Determine the [x, y] coordinate at the center of the cell enclosing the given text.  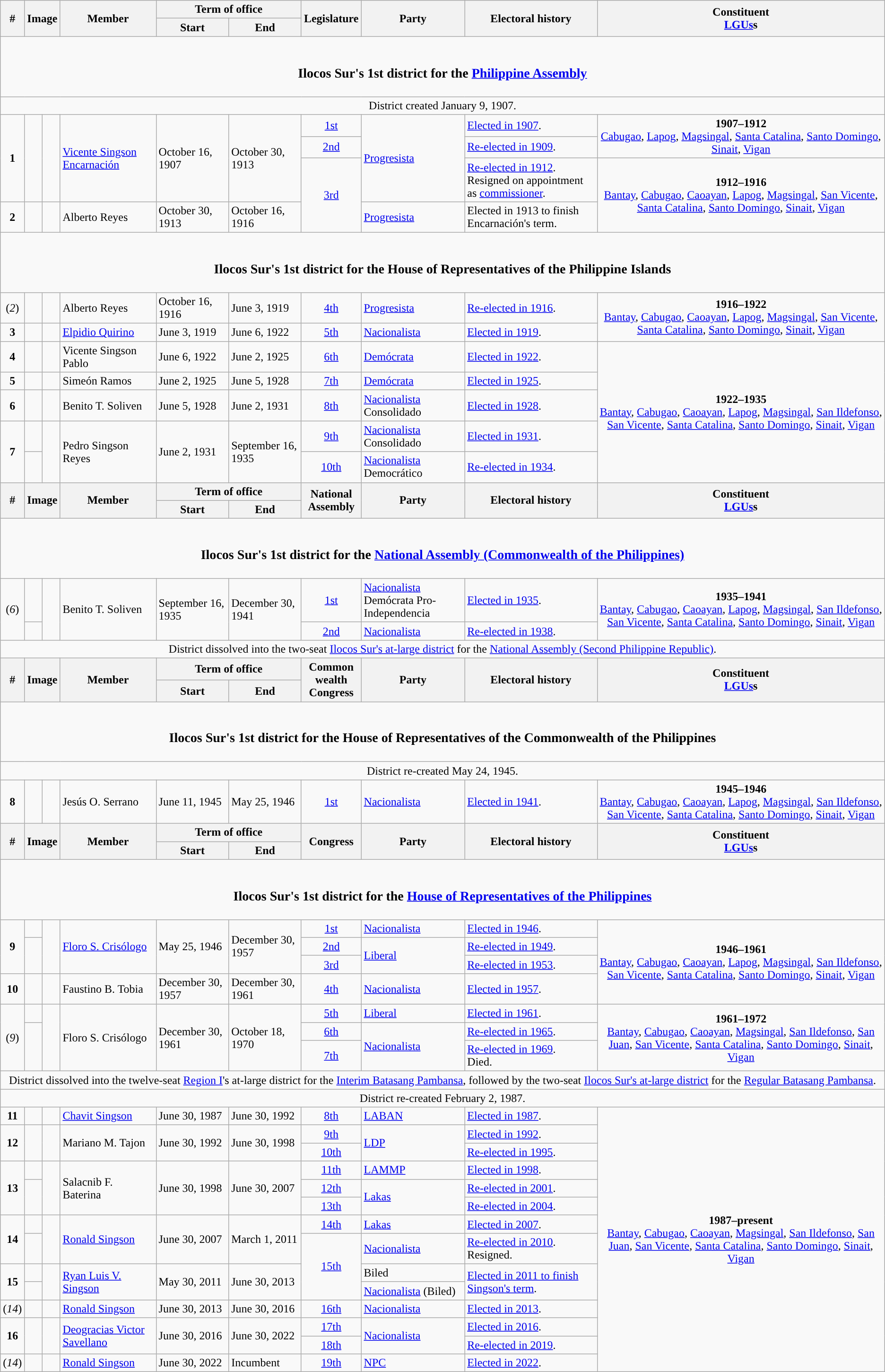
District re-created February 2, 1987. [442, 1098]
5 [12, 381]
District dissolved into the two-seat Ilocos Sur's at-large district for the National Assembly (Second Philippine Republic). [442, 649]
3 [12, 332]
December 30, 1941 [265, 609]
Jesús O. Serrano [108, 802]
Elected in 2011 to finish Singson's term. [531, 1282]
LABAN [413, 1116]
Elected in 1998. [531, 1170]
12 [12, 1143]
Elected in 1961. [531, 1014]
Elected in 2007. [531, 1224]
June 11, 1945 [192, 802]
Incumbent [265, 1363]
NacionalistaDemocrático [413, 467]
(9) [12, 1038]
Elected in 1907. [531, 125]
Re-elected in 1995. [531, 1152]
Salacnib F. Baterina [108, 1188]
Ilocos Sur's 1st district for the National Assembly (Commonwealth of the Philippines) [442, 549]
(6) [12, 609]
(2) [12, 308]
19th [331, 1363]
Re-elected in 2001. [531, 1188]
Legislature [331, 18]
1907–1912Cabugao, Lapog, Magsingal, Santa Catalina, Santo Domingo, Sinait, Vigan [741, 136]
LDP [413, 1143]
Re-elected in 1949. [531, 946]
May 30, 2011 [192, 1282]
NPC [413, 1363]
14th [331, 1224]
1987–presentBantay, Cabugao, Caoayan, Magsingal, San Ildefonso, San Juan, San Vicente, Santa Catalina, Santo Domingo, Sinait, Vigan [741, 1240]
Elected in 1987. [531, 1116]
Re-elected in 1934. [531, 467]
6 [12, 406]
Re-elected in 1912.Resigned on appointment as commissioner. [531, 180]
Elected in 1931. [531, 436]
12th [331, 1188]
16 [12, 1336]
1922–1935Bantay, Cabugao, Caoayan, Lapog, Magsingal, San Ildefonso, San Vicente, Santa Catalina, Santo Domingo, Sinait, Vigan [741, 412]
Biled [413, 1273]
District re-created May 24, 1945. [442, 771]
June 30, 1987 [192, 1116]
1945–1946Bantay, Cabugao, Caoayan, Lapog, Magsingal, San Ildefonso, San Vicente, Santa Catalina, Santo Domingo, Sinait, Vigan [741, 802]
1935–1941Bantay, Cabugao, Caoayan, Lapog, Magsingal, San Ildefonso, San Vicente, Santa Catalina, Santo Domingo, Sinait, Vigan [741, 609]
Elected in 1922. [531, 357]
Re-elected in 2010.Resigned. [531, 1249]
October 16, 1907 [192, 158]
Elected in 1957. [531, 988]
Re-elected in 1953. [531, 964]
11 [12, 1116]
16th [331, 1309]
15th [331, 1267]
Faustino B. Tobia [108, 988]
Deogracias Victor Savellano [108, 1336]
October 18, 1970 [265, 1038]
13 [12, 1188]
Re-elected in 1909. [531, 147]
4 [12, 357]
Elected in 2013. [531, 1309]
1916–1922Bantay, Cabugao, Caoayan, Lapog, Magsingal, San Vicente, Santa Catalina, Santo Domingo, Sinait, Vigan [741, 317]
NationalAssembly [331, 500]
Re-elected in 1965. [531, 1031]
Re-elected in 1916. [531, 308]
NacionalistaDemócrata Pro-Independencia [413, 600]
9 [12, 946]
Elected in 2022. [531, 1363]
District created January 9, 1907. [442, 105]
1946–1961Bantay, Cabugao, Caoayan, Lapog, Magsingal, San Ildefonso, San Vicente, Santa Catalina, Santo Domingo, Sinait, Vigan [741, 962]
14 [12, 1239]
13th [331, 1206]
March 1, 2011 [265, 1239]
Elected in 1935. [531, 600]
7 [12, 452]
2 [12, 217]
Elpidio Quirino [108, 332]
15 [12, 1282]
1961–1972Bantay, Cabugao, Caoayan, Magsingal, San Ildefonso, San Juan, San Vicente, Santa Catalina, Santo Domingo, Sinait, Vigan [741, 1038]
Elected in 1925. [531, 381]
Ilocos Sur's 1st district for the Philippine Assembly [442, 66]
Simeón Ramos [108, 381]
11th [331, 1170]
Elected in 1928. [531, 406]
8 [12, 802]
Vicente Singson Pablo [108, 357]
Elected in 1941. [531, 802]
Elected in 2016. [531, 1327]
Re-elected in 1938. [531, 631]
1912–1916Bantay, Cabugao, Caoayan, Lapog, Magsingal, San Vicente, Santa Catalina, Santo Domingo, Sinait, Vigan [741, 195]
Ilocos Sur's 1st district for the House of Representatives of the Commonwealth of the Philippines [442, 732]
Ilocos Sur's 1st district for the House of Representatives of the Philippine Islands [442, 262]
Ryan Luis V. Singson [108, 1282]
Elected in 1919. [531, 332]
Nacionalista (Biled) [413, 1291]
Elected in 1992. [531, 1134]
Ilocos Sur's 1st district for the House of Representatives of the Philippines [442, 889]
Mariano M. Tajon [108, 1143]
LAMMP [413, 1170]
18th [331, 1345]
Congress [331, 841]
Re-elected in 2004. [531, 1206]
Elected in 1946. [531, 928]
Pedro Singson Reyes [108, 452]
Re-elected in 2019. [531, 1345]
1 [12, 158]
Elected in 1913 to finish Encarnación's term. [531, 217]
Vicente Singson Encarnación [108, 158]
10 [12, 988]
17th [331, 1327]
Chavit Singson [108, 1116]
CommonwealthCongress [331, 680]
Re-elected in 1969.Died. [531, 1056]
